Pinpoint the cell where the given text exists, returning its (X, Y) midpoint coordinate. 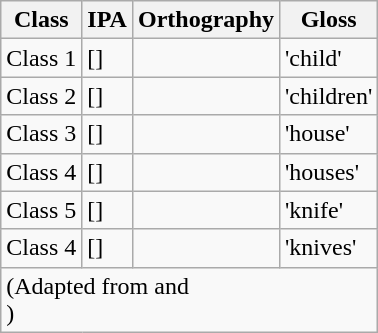
Orthography (206, 20)
Gloss (329, 20)
Class 3 (42, 134)
'child' (329, 58)
IPA (108, 20)
'knife' (329, 210)
Class 1 (42, 58)
Class 5 (42, 210)
(Adapted from and) (190, 300)
Class 2 (42, 96)
'house' (329, 134)
Class (42, 20)
'knives' (329, 248)
'houses' (329, 172)
'children' (329, 96)
